Return the (x, y) coordinate for the center point of the cell that contains the specified text.  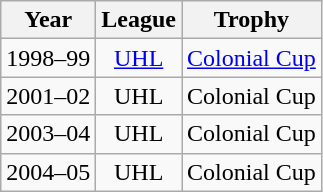
League (139, 20)
Year (48, 20)
2001–02 (48, 96)
2004–05 (48, 172)
1998–99 (48, 58)
Trophy (252, 20)
2003–04 (48, 134)
